Identify which cell holds the provided text, then report its [x, y] central coordinate. 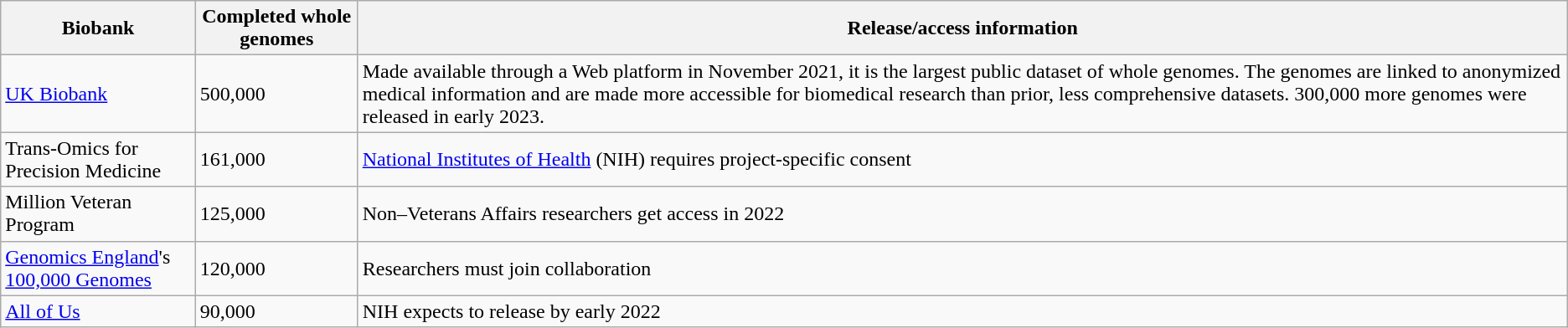
Genomics England's 100,000 Genomes [99, 268]
NIH expects to release by early 2022 [962, 311]
500,000 [276, 94]
120,000 [276, 268]
Million Veteran Program [99, 214]
All of Us [99, 311]
UK Biobank [99, 94]
161,000 [276, 159]
90,000 [276, 311]
125,000 [276, 214]
Biobank [99, 28]
Completed whole genomes [276, 28]
Researchers must join collaboration [962, 268]
Non–Veterans Affairs researchers get access in 2022 [962, 214]
Trans-Omics for Precision Medicine [99, 159]
National Institutes of Health (NIH) requires project-specific consent [962, 159]
Release/access information [962, 28]
